Scan for the cell matching the given text and deliver its [x, y] coordinate at center. 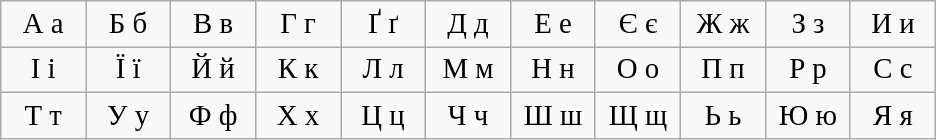
Р р [808, 70]
С с [892, 70]
Й й [214, 70]
Е е [552, 24]
Г г [298, 24]
К к [298, 70]
Д д [468, 24]
О о [638, 70]
Б б [128, 24]
Т т [44, 116]
И и [892, 24]
Ї ї [128, 70]
В в [214, 24]
М м [468, 70]
Ч ч [468, 116]
П п [722, 70]
Н н [552, 70]
Ж ж [722, 24]
Ґ ґ [384, 24]
Л л [384, 70]
Ш ш [552, 116]
Ю ю [808, 116]
І і [44, 70]
Х х [298, 116]
З з [808, 24]
Щ щ [638, 116]
У у [128, 116]
А а [44, 24]
Я я [892, 116]
Ц ц [384, 116]
Ь ь [722, 116]
Ф ф [214, 116]
Є є [638, 24]
